Pinpoint the cell where the given text exists, returning its (x, y) midpoint coordinate. 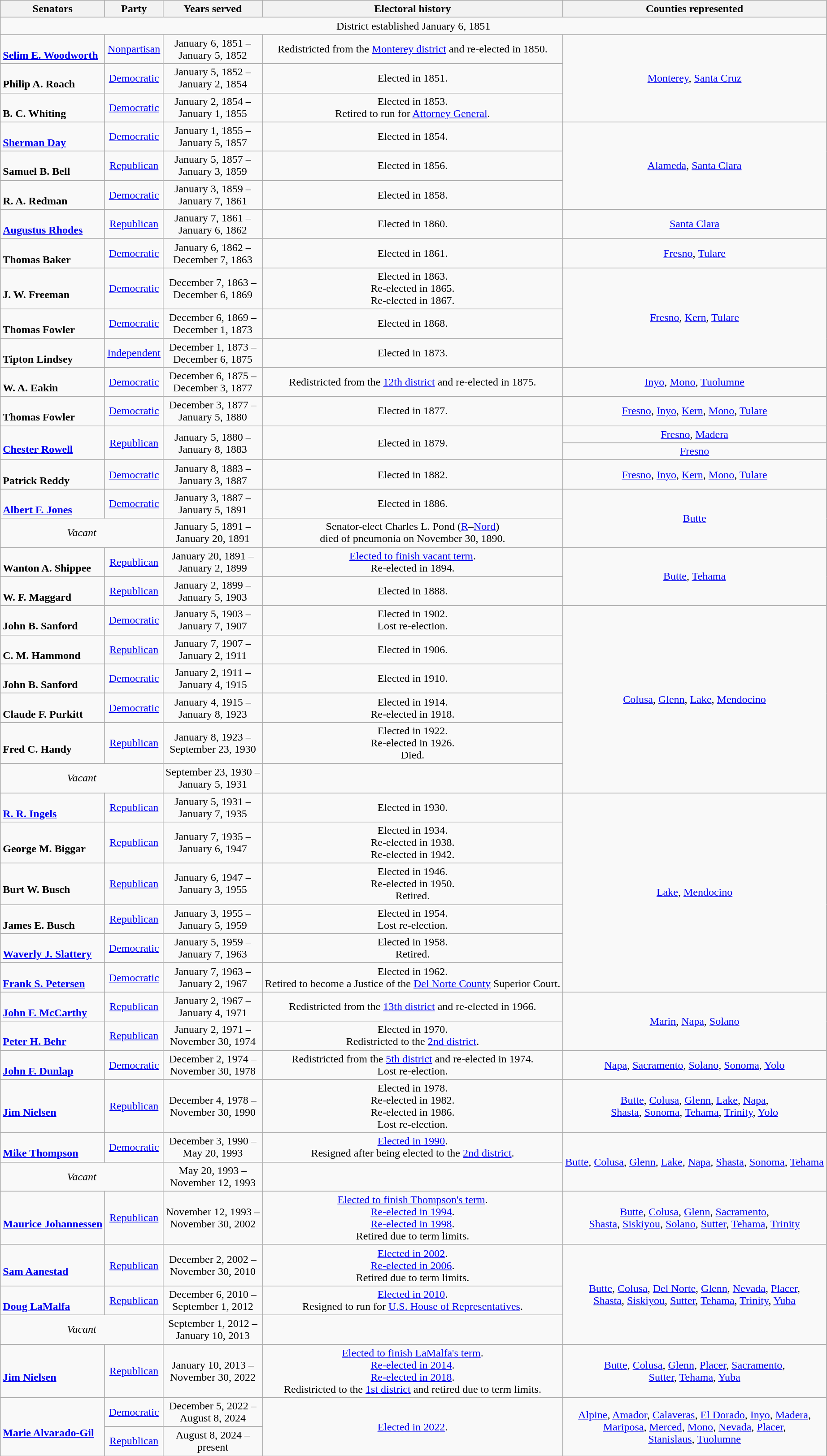
Nonpartisan (134, 49)
January 3, 1859 – January 7, 1861 (213, 195)
January 7, 1963 – January 2, 1967 (213, 977)
December 2, 1974 – November 30, 1978 (213, 1065)
November 12, 1993 – November 30, 2002 (213, 1218)
Butte, Colusa, Glenn, Lake, Napa, Shasta, Sonoma, Tehama, Trinity, Yolo (695, 1106)
Elected to finish Thompson's term. Re-elected in 1994. Re-elected in 1998. Retired due to term limits. (413, 1218)
Elected in 1910. (413, 679)
Elected in 1902. Lost re-election. (413, 620)
Butte, Colusa, Glenn, Lake, Napa, Shasta, Sonoma, Tehama (695, 1162)
January 7, 1907 – January 2, 1911 (213, 649)
Electoral history (413, 9)
December 6, 2010 – September 1, 2012 (213, 1300)
Butte (695, 518)
Independent (134, 352)
Elected in 1879. (413, 443)
Elected in 1946. Re-elected in 1950. Retired. (413, 884)
Elected in 1954. Lost re-election. (413, 919)
Elected in 1958. Retired. (413, 949)
Fresno, Madera (695, 434)
Elected to finish LaMalfa's term. Re-elected in 2014. Re-elected in 2018. Redistricted to the 1st district and retired due to term limits. (413, 1371)
George M. Biggar (53, 843)
Elected in 1886. (413, 504)
Thomas Baker (53, 253)
January 1, 1855 – January 5, 1857 (213, 136)
Elected in 1990. Resigned after being elected to the 2nd district. (413, 1148)
Elected in 2002. Re-elected in 2006. Retired due to term limits. (413, 1265)
Elected in 1853. Retired to run for Attorney General. (413, 108)
January 6, 1851 – January 5, 1852 (213, 49)
Samuel B. Bell (53, 166)
January 10, 2013 – November 30, 2022 (213, 1371)
January 4, 1915 – January 8, 1923 (213, 707)
Butte, Tehama (695, 576)
Fred C. Handy (53, 743)
Marin, Napa, Solano (695, 1021)
Elected in 1863. Re-elected in 1865. Re-elected in 1867. (413, 288)
Elected in 1856. (413, 166)
Elected in 1888. (413, 591)
January 2, 1854 – January 1, 1855 (213, 108)
January 8, 1923 – September 23, 1930 (213, 743)
January 5, 1959 – January 7, 1963 (213, 949)
January 2, 1967 – January 4, 1971 (213, 1007)
Albert F. Jones (53, 504)
Marie Alvarado-Gil (53, 1427)
December 5, 2022 – August 8, 2024 (213, 1412)
December 6, 1869 – December 1, 1873 (213, 324)
Elected in 1906. (413, 649)
Lake, Mendocino (695, 892)
January 2, 1899 – January 5, 1903 (213, 591)
January 5, 1857 – January 3, 1859 (213, 166)
C. M. Hammond (53, 649)
Philip A. Roach (53, 78)
Napa, Sacramento, Solano, Sonoma, Yolo (695, 1065)
December 3, 1990 – May 20, 1993 (213, 1148)
District established January 6, 1851 (413, 26)
Elected in 2010. Resigned to run for U.S. House of Representatives. (413, 1300)
B. C. Whiting (53, 108)
January 5, 1891 – January 20, 1891 (213, 533)
Inyo, Mono, Tuolumne (695, 382)
Claude F. Purkitt (53, 707)
December 1, 1873 – December 6, 1875 (213, 352)
Redistricted from the 13th district and re-elected in 1966. (413, 1007)
Peter H. Behr (53, 1036)
James E. Busch (53, 919)
January 2, 1971 – November 30, 1974 (213, 1036)
Tipton Lindsey (53, 352)
Alpine, Amador, Calaveras, El Dorado, Inyo, Madera, Mariposa, Merced, Mono, Nevada, Placer, Stanislaus, Tuolumne (695, 1427)
December 2, 2002 – November 30, 2010 (213, 1265)
January 5, 1880 – January 8, 1883 (213, 443)
Patrick Reddy (53, 474)
Elected in 1882. (413, 474)
Redistricted from the Monterey district and re-elected in 1850. (413, 49)
Counties represented (695, 9)
John F. Dunlap (53, 1065)
Elected in 1858. (413, 195)
January 5, 1852 – January 2, 1854 (213, 78)
Maurice Johannessen (53, 1218)
Frank S. Petersen (53, 977)
January 8, 1883 – January 3, 1887 (213, 474)
Fresno, Tulare (695, 253)
January 7, 1861 – January 6, 1862 (213, 224)
Senators (53, 9)
Elected in 1970. Redistricted to the 2nd district. (413, 1036)
December 6, 1875 – December 3, 1877 (213, 382)
Elected to finish vacant term. Re-elected in 1894. (413, 562)
Sam Aanestad (53, 1265)
Elected in 1962. Retired to become a Justice of the Del Norte County Superior Court. (413, 977)
Sherman Day (53, 136)
December 7, 1863 – December 6, 1869 (213, 288)
September 1, 2012 – January 10, 2013 (213, 1330)
R. A. Redman (53, 195)
May 20, 1993 – November 12, 1993 (213, 1176)
Elected in 1934. Re-elected in 1938. Re-elected in 1942. (413, 843)
Elected in 1860. (413, 224)
January 7, 1935 – January 6, 1947 (213, 843)
W. F. Maggard (53, 591)
Elected in 1978. Re-elected in 1982. Re-elected in 1986. Lost re-election. (413, 1106)
Elected in 1854. (413, 136)
Elected in 1873. (413, 352)
Years served (213, 9)
Elected in 1868. (413, 324)
Monterey, Santa Cruz (695, 78)
January 3, 1887 – January 5, 1891 (213, 504)
Butte, Colusa, Glenn, Placer, Sacramento, Sutter, Tehama, Yuba (695, 1371)
September 23, 1930 – January 5, 1931 (213, 778)
Augustus Rhodes (53, 224)
August 8, 2024 – present (213, 1442)
Elected in 1851. (413, 78)
December 3, 1877 – January 5, 1880 (213, 412)
Redistricted from the 12th district and re-elected in 1875. (413, 382)
Wanton A. Shippee (53, 562)
Alameda, Santa Clara (695, 166)
December 4, 1978 – November 30, 1990 (213, 1106)
January 5, 1903 – January 7, 1907 (213, 620)
Elected in 1922. Re-elected in 1926. Died. (413, 743)
Elected in 1914. Re-elected in 1918. (413, 707)
January 5, 1931 – January 7, 1935 (213, 807)
Mike Thompson (53, 1148)
Elected in 1930. (413, 807)
January 2, 1911 – January 4, 1915 (213, 679)
Party (134, 9)
Colusa, Glenn, Lake, Mendocino (695, 699)
Waverly J. Slattery (53, 949)
January 6, 1947 – January 3, 1955 (213, 884)
Elected in 2022. (413, 1427)
J. W. Freeman (53, 288)
Selim E. Woodworth (53, 49)
Butte, Colusa, Glenn, Sacramento, Shasta, Siskiyou, Solano, Sutter, Tehama, Trinity (695, 1218)
Fresno, Kern, Tulare (695, 317)
Elected in 1861. (413, 253)
January 6, 1862 – December 7, 1863 (213, 253)
Fresno (695, 451)
Burt W. Busch (53, 884)
January 3, 1955 – January 5, 1959 (213, 919)
Elected in 1877. (413, 412)
Santa Clara (695, 224)
Doug LaMalfa (53, 1300)
Chester Rowell (53, 443)
Butte, Colusa, Del Norte, Glenn, Nevada, Placer, Shasta, Siskiyou, Sutter, Tehama, Trinity, Yuba (695, 1294)
January 20, 1891 – January 2, 1899 (213, 562)
Senator-elect Charles L. Pond (R–Nord) died of pneumonia on November 30, 1890. (413, 533)
R. R. Ingels (53, 807)
Redistricted from the 5th district and re-elected in 1974. Lost re-election. (413, 1065)
W. A. Eakin (53, 382)
John F. McCarthy (53, 1007)
